From the cell containing the given text, extract its center point as (X, Y) coordinate. 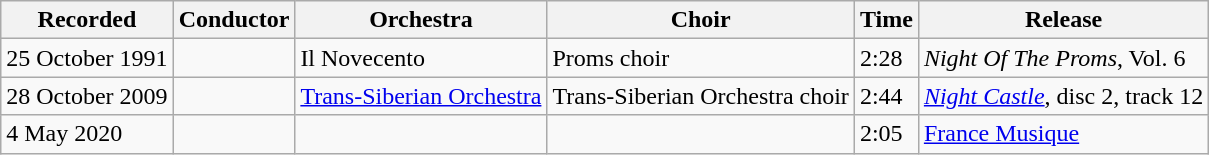
Il Novecento (421, 58)
Conductor (234, 20)
Trans-Siberian Orchestra choir (700, 96)
Release (1063, 20)
France Musique (1063, 134)
4 May 2020 (87, 134)
Night Castle, disc 2, track 12 (1063, 96)
Proms choir (700, 58)
2:28 (886, 58)
Orchestra (421, 20)
Recorded (87, 20)
28 October 2009 (87, 96)
Time (886, 20)
2:44 (886, 96)
Choir (700, 20)
Night Of The Proms, Vol. 6 (1063, 58)
2:05 (886, 134)
Trans-Siberian Orchestra (421, 96)
25 October 1991 (87, 58)
